Return (x, y) of the center of cell containing provided text 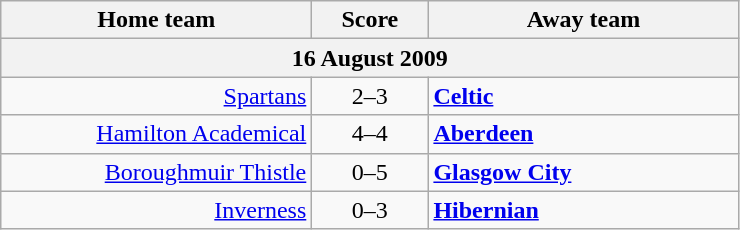
Spartans (156, 96)
Celtic (584, 96)
Away team (584, 20)
4–4 (370, 134)
Boroughmuir Thistle (156, 172)
Glasgow City (584, 172)
Inverness (156, 210)
Hamilton Academical (156, 134)
0–3 (370, 210)
16 August 2009 (370, 58)
2–3 (370, 96)
Home team (156, 20)
Hibernian (584, 210)
Aberdeen (584, 134)
0–5 (370, 172)
Score (370, 20)
